Locate the cell with the specified text and output its (x, y) center coordinate. 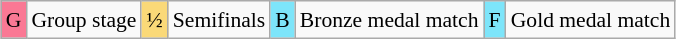
Semifinals (219, 20)
B (282, 20)
G (14, 20)
½ (154, 20)
F (495, 20)
Group stage (84, 20)
Gold medal match (591, 20)
Bronze medal match (390, 20)
